Return (x, y) of the center of cell containing provided text 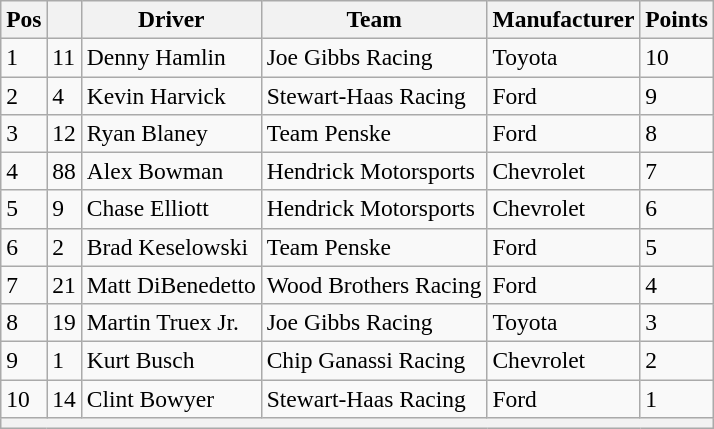
Pos (24, 19)
Driver (171, 19)
Wood Brothers Racing (374, 285)
Denny Hamlin (171, 57)
Matt DiBenedetto (171, 285)
Martin Truex Jr. (171, 322)
Chip Ganassi Racing (374, 360)
Kurt Busch (171, 360)
12 (64, 133)
11 (64, 57)
Team (374, 19)
14 (64, 398)
88 (64, 171)
19 (64, 322)
Chase Elliott (171, 209)
Ryan Blaney (171, 133)
Brad Keselowski (171, 247)
Points (677, 19)
Clint Bowyer (171, 398)
Manufacturer (564, 19)
21 (64, 285)
Alex Bowman (171, 171)
Kevin Harvick (171, 95)
